For the text-containing cell, return its midpoint in [x, y] coordinate format. 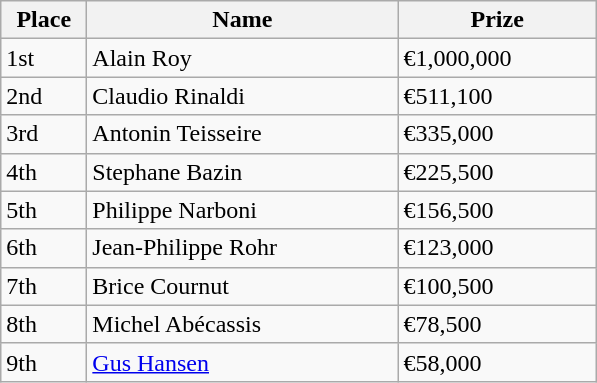
€225,500 [498, 172]
5th [44, 210]
4th [44, 172]
€1,000,000 [498, 58]
Antonin Teisseire [242, 134]
Gus Hansen [242, 362]
€123,000 [498, 248]
Brice Cournut [242, 286]
€511,100 [498, 96]
€100,500 [498, 286]
1st [44, 58]
Jean-Philippe Rohr [242, 248]
Place [44, 20]
3rd [44, 134]
9th [44, 362]
7th [44, 286]
Michel Abécassis [242, 324]
€335,000 [498, 134]
8th [44, 324]
Prize [498, 20]
€156,500 [498, 210]
Claudio Rinaldi [242, 96]
€58,000 [498, 362]
2nd [44, 96]
6th [44, 248]
Philippe Narboni [242, 210]
Alain Roy [242, 58]
Stephane Bazin [242, 172]
Name [242, 20]
€78,500 [498, 324]
